Find where the given text appears and provide that cell's center as [x, y] coordinate. 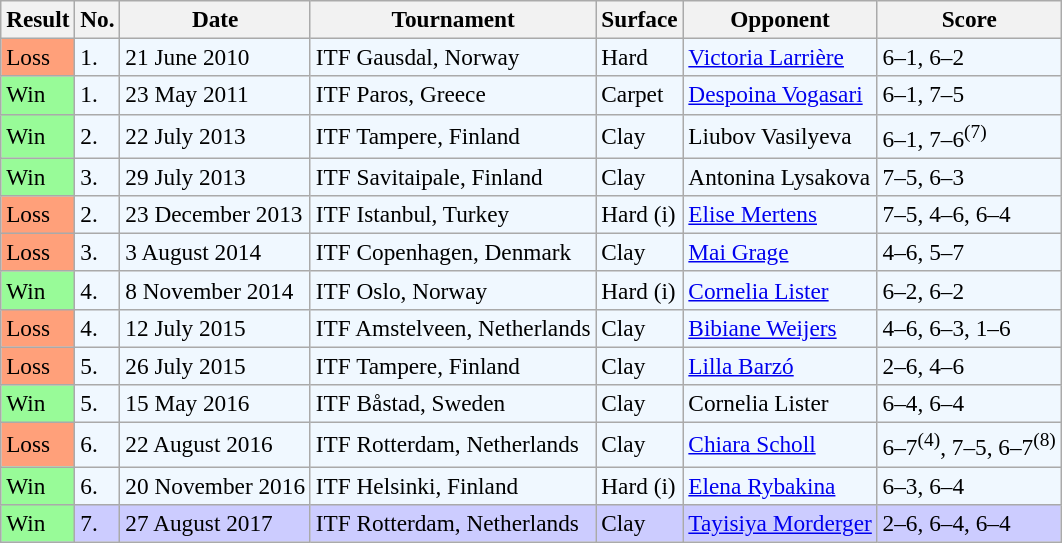
ITF Amstelveen, Netherlands [452, 328]
Lilla Barzó [780, 366]
7–5, 4–6, 6–4 [969, 214]
Mai Grage [780, 252]
2–6, 4–6 [969, 366]
12 July 2015 [215, 328]
Result [38, 19]
Elise Mertens [780, 214]
ITF Båstad, Sweden [452, 403]
Date [215, 19]
7. [98, 523]
23 December 2013 [215, 214]
ITF Savitaipale, Finland [452, 177]
Victoria Larrière [780, 57]
20 November 2016 [215, 485]
7–5, 6–3 [969, 177]
21 June 2010 [215, 57]
6–7(4), 7–5, 6–7(8) [969, 444]
6–1, 6–2 [969, 57]
Elena Rybakina [780, 485]
26 July 2015 [215, 366]
Liubov Vasilyeva [780, 136]
ITF Helsinki, Finland [452, 485]
4–6, 6–3, 1–6 [969, 328]
Chiara Scholl [780, 444]
ITF Copenhagen, Denmark [452, 252]
6–3, 6–4 [969, 485]
ITF Gausdal, Norway [452, 57]
ITF Oslo, Norway [452, 290]
ITF Istanbul, Turkey [452, 214]
Carpet [640, 95]
6–4, 6–4 [969, 403]
15 May 2016 [215, 403]
Bibiane Weijers [780, 328]
4–6, 5–7 [969, 252]
Score [969, 19]
Tayisiya Morderger [780, 523]
2–6, 6–4, 6–4 [969, 523]
22 August 2016 [215, 444]
ITF Paros, Greece [452, 95]
Despoina Vogasari [780, 95]
6–1, 7–5 [969, 95]
29 July 2013 [215, 177]
3 August 2014 [215, 252]
6–1, 7–6(7) [969, 136]
Opponent [780, 19]
23 May 2011 [215, 95]
Tournament [452, 19]
Hard [640, 57]
27 August 2017 [215, 523]
22 July 2013 [215, 136]
6–2, 6–2 [969, 290]
8 November 2014 [215, 290]
No. [98, 19]
Antonina Lysakova [780, 177]
Surface [640, 19]
